Scan for the cell matching the given text and deliver its (X, Y) coordinate at center. 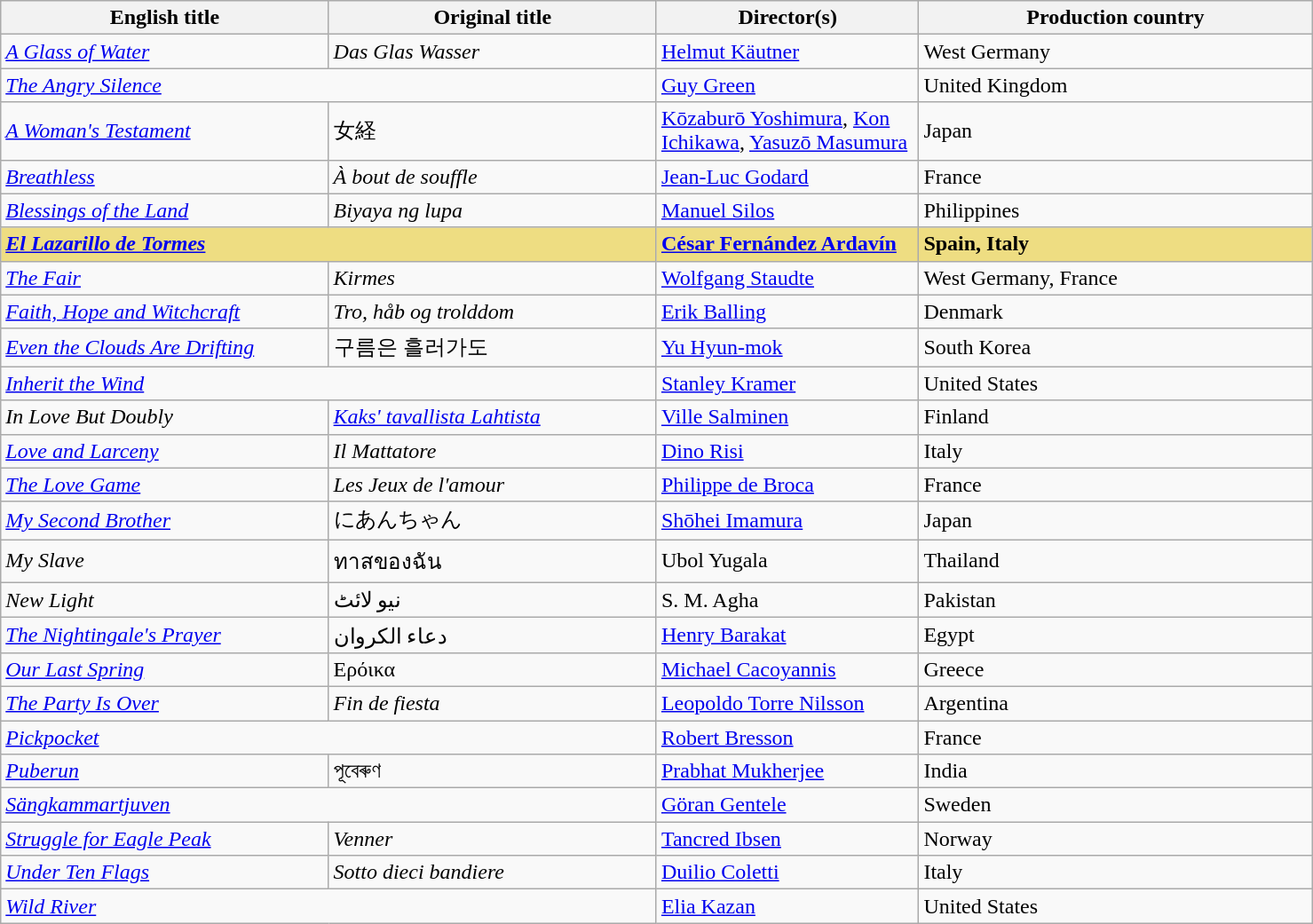
구름은 흘러가도 (492, 348)
Sweden (1115, 805)
The Nightingale's Prayer (165, 636)
United Kingdom (1115, 85)
Greece (1115, 669)
Elia Kazan (787, 906)
India (1115, 771)
West Germany, France (1115, 278)
Breathless (165, 177)
Sotto dieci bandiere (492, 873)
Kirmes (492, 278)
Manuel Silos (787, 210)
Finland (1115, 417)
دعاء الكروان (492, 636)
Denmark (1115, 312)
Das Glas Wasser (492, 51)
Puberun (165, 771)
Ville Salminen (787, 417)
Philippe de Broca (787, 485)
Ερόικα (492, 669)
My Second Brother (165, 520)
Even the Clouds Are Drifting (165, 348)
South Korea (1115, 348)
ทาสของฉัน (492, 561)
César Fernández Ardavín (787, 244)
The Party Is Over (165, 703)
Love and Larceny (165, 451)
Göran Gentele (787, 805)
Pakistan (1115, 600)
Il Mattatore (492, 451)
Under Ten Flags (165, 873)
Prabhat Mukherjee (787, 771)
Wild River (328, 906)
My Slave (165, 561)
The Love Game (165, 485)
Fin de fiesta (492, 703)
Norway (1115, 839)
পূবেৰুণ (492, 771)
Shōhei Imamura (787, 520)
West Germany (1115, 51)
S. M. Agha (787, 600)
Wolfgang Staudte (787, 278)
À bout de souffle (492, 177)
Guy Green (787, 85)
Robert Bresson (787, 738)
Duilio Coletti (787, 873)
Thailand (1115, 561)
The Fair (165, 278)
Blessings of the Land (165, 210)
Leopoldo Torre Nilsson (787, 703)
نیو لائٹ (492, 600)
Production country (1115, 18)
Original title (492, 18)
New Light (165, 600)
Dino Risi (787, 451)
Yu Hyun-mok (787, 348)
Biyaya ng lupa (492, 210)
Sängkammartjuven (328, 805)
El Lazarillo de Tormes (328, 244)
Stanley Kramer (787, 383)
Michael Cacoyannis (787, 669)
Les Jeux de l'amour (492, 485)
A Glass of Water (165, 51)
Our Last Spring (165, 669)
Egypt (1115, 636)
The Angry Silence (328, 85)
Tro, håb og trolddom (492, 312)
Henry Barakat (787, 636)
にあんちゃん (492, 520)
女経 (492, 131)
Inherit the Wind (328, 383)
Argentina (1115, 703)
Struggle for Eagle Peak (165, 839)
Erik Balling (787, 312)
Faith, Hope and Witchcraft (165, 312)
Spain, Italy (1115, 244)
English title (165, 18)
Helmut Käutner (787, 51)
Jean-Luc Godard (787, 177)
Philippines (1115, 210)
In Love But Doubly (165, 417)
Tancred Ibsen (787, 839)
Venner (492, 839)
A Woman's Testament (165, 131)
Kaks' tavallista Lahtista (492, 417)
Pickpocket (328, 738)
Kōzaburō Yoshimura, Kon Ichikawa, Yasuzō Masumura (787, 131)
Ubol Yugala (787, 561)
Director(s) (787, 18)
